Locate the cell with the specified text and output its [x, y] center coordinate. 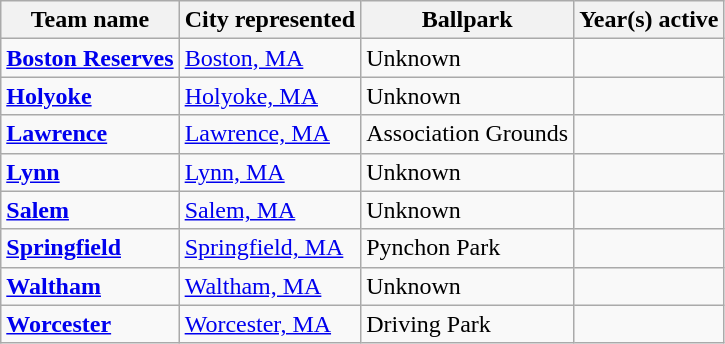
Worcester [90, 324]
Springfield, MA [270, 248]
Lynn [90, 172]
Lynn, MA [270, 172]
Boston Reserves [90, 58]
Waltham, MA [270, 286]
Springfield [90, 248]
Year(s) active [649, 20]
Boston, MA [270, 58]
Worcester, MA [270, 324]
Salem, MA [270, 210]
Association Grounds [468, 134]
Lawrence [90, 134]
Driving Park [468, 324]
Team name [90, 20]
City represented [270, 20]
Pynchon Park [468, 248]
Ballpark [468, 20]
Salem [90, 210]
Lawrence, MA [270, 134]
Waltham [90, 286]
Holyoke [90, 96]
Holyoke, MA [270, 96]
